For the text-containing cell, return its midpoint in (x, y) coordinate format. 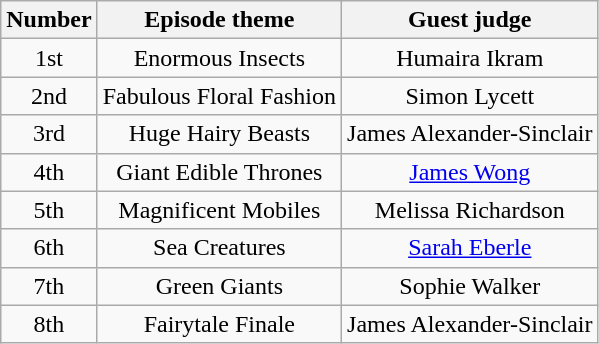
8th (49, 324)
Guest judge (470, 20)
Green Giants (219, 286)
Number (49, 20)
Fairytale Finale (219, 324)
Sarah Eberle (470, 248)
Humaira Ikram (470, 58)
Enormous Insects (219, 58)
Sea Creatures (219, 248)
7th (49, 286)
Simon Lycett (470, 96)
Episode theme (219, 20)
Giant Edible Thrones (219, 172)
4th (49, 172)
Huge Hairy Beasts (219, 134)
Melissa Richardson (470, 210)
6th (49, 248)
Sophie Walker (470, 286)
Fabulous Floral Fashion (219, 96)
Magnificent Mobiles (219, 210)
5th (49, 210)
3rd (49, 134)
1st (49, 58)
2nd (49, 96)
James Wong (470, 172)
